Detect which cell encompasses the target text, then output its [x, y] center coordinate. 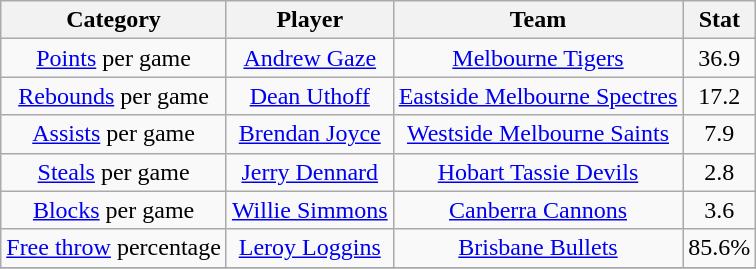
Dean Uthoff [310, 96]
36.9 [720, 58]
Steals per game [114, 172]
85.6% [720, 248]
Brendan Joyce [310, 134]
3.6 [720, 210]
Assists per game [114, 134]
Stat [720, 20]
Rebounds per game [114, 96]
Melbourne Tigers [538, 58]
Brisbane Bullets [538, 248]
Andrew Gaze [310, 58]
Hobart Tassie Devils [538, 172]
Points per game [114, 58]
17.2 [720, 96]
Westside Melbourne Saints [538, 134]
Blocks per game [114, 210]
Willie Simmons [310, 210]
Jerry Dennard [310, 172]
Eastside Melbourne Spectres [538, 96]
Free throw percentage [114, 248]
2.8 [720, 172]
Team [538, 20]
Leroy Loggins [310, 248]
Category [114, 20]
Canberra Cannons [538, 210]
Player [310, 20]
7.9 [720, 134]
